Find where the given text appears and provide that cell's center as (x, y) coordinate. 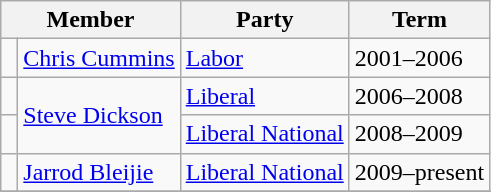
2001–2006 (419, 58)
Party (264, 20)
Steve Dickson (99, 115)
Member (90, 20)
Jarrod Bleijie (99, 172)
Term (419, 20)
2008–2009 (419, 134)
2006–2008 (419, 96)
Labor (264, 58)
Liberal (264, 96)
Chris Cummins (99, 58)
2009–present (419, 172)
